Determine the (X, Y) coordinate at the center of the cell enclosing the given text.  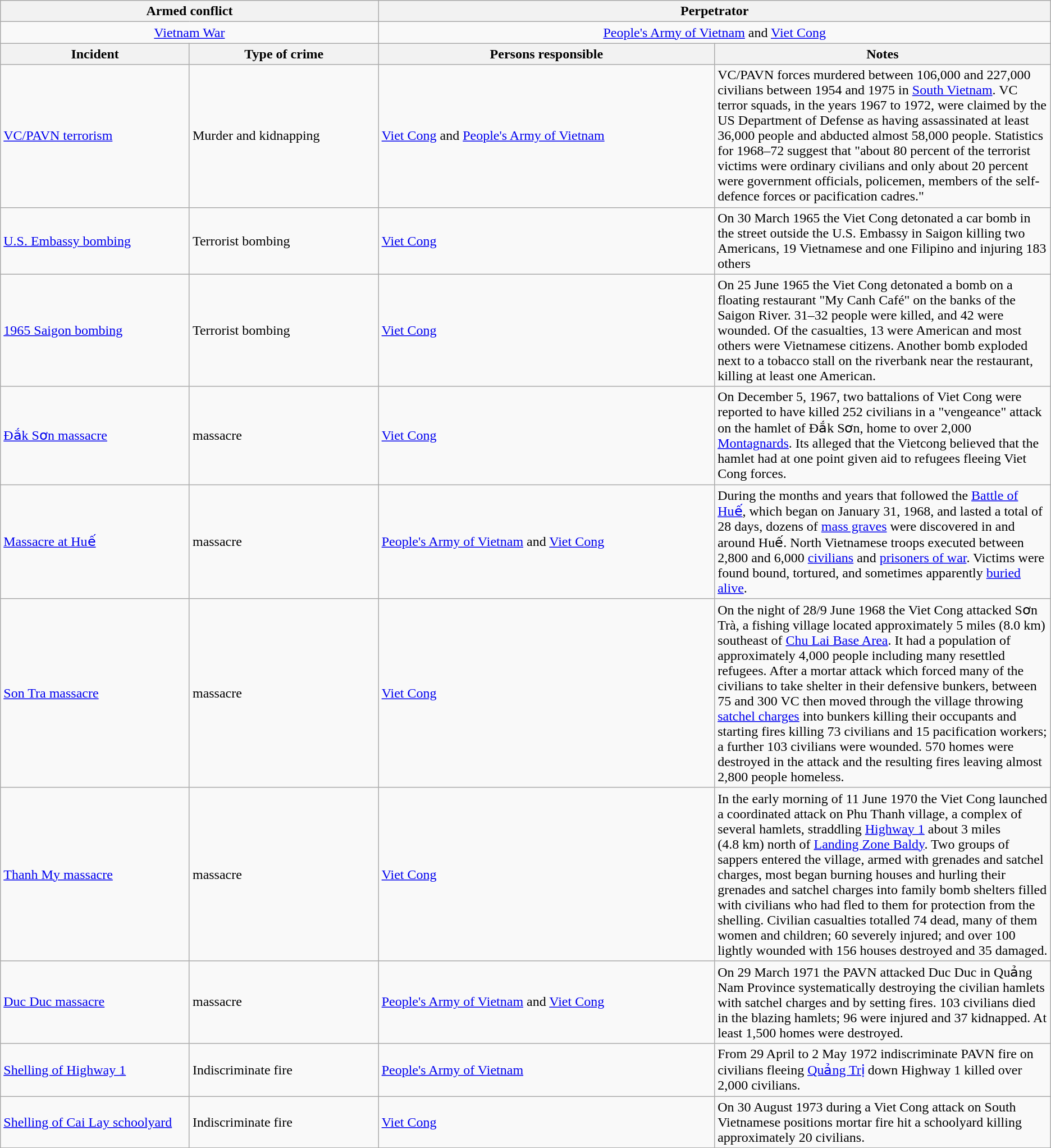
Persons responsible (547, 54)
1965 Saigon bombing (95, 330)
Đắk Sơn massacre (95, 436)
Viet Cong and People's Army of Vietnam (547, 136)
From 29 April to 2 May 1972 indiscriminate PAVN fire on civilians fleeing Quảng Trị down Highway 1 killed over 2,000 civilians. (883, 1070)
Vietnam War (190, 33)
Type of crime (284, 54)
People's Army of Vietnam (547, 1070)
Perpetrator (714, 11)
Armed conflict (190, 11)
VC/PAVN terrorism (95, 136)
Incident (95, 54)
On 30 August 1973 during a Viet Cong attack on South Vietnamese positions mortar fire hit a schoolyard killing approximately 20 civilians. (883, 1122)
Duc Duc massacre (95, 1002)
Shelling of Highway 1 (95, 1070)
Son Tra massacre (95, 693)
Murder and kidnapping (284, 136)
U.S. Embassy bombing (95, 240)
Notes (883, 54)
Thanh My massacre (95, 874)
Shelling of Cai Lay schoolyard (95, 1122)
Massacre at Huế (95, 541)
